Identify which cell holds the provided text, then report its (X, Y) central coordinate. 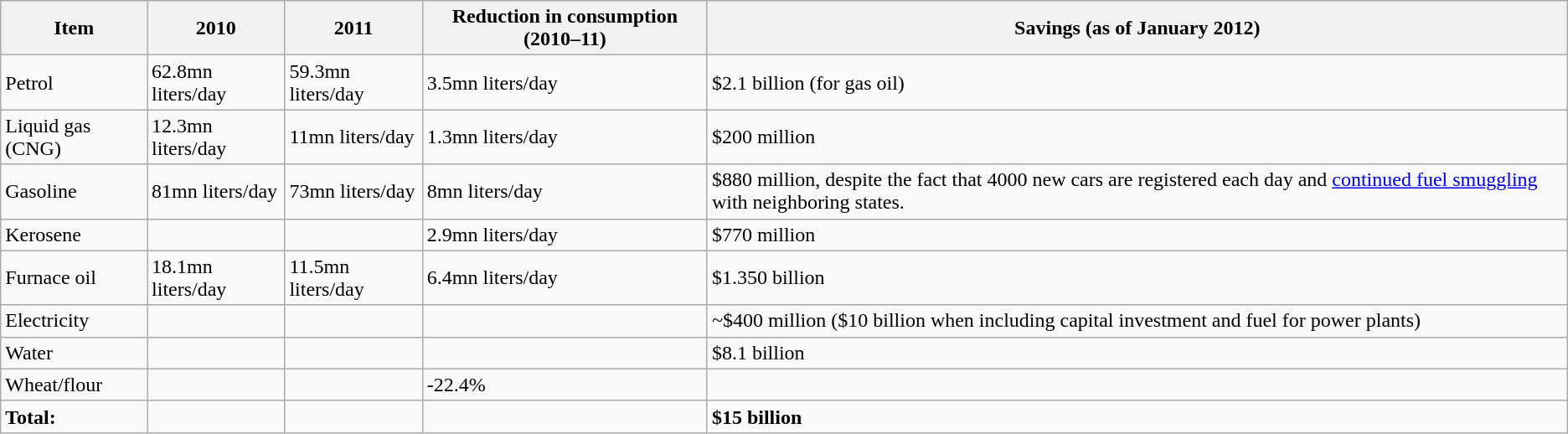
18.1mn liters/day (216, 278)
$880 million, despite the fact that 4000 new cars are registered each day and continued fuel smuggling with neighboring states. (1137, 191)
$1.350 billion (1137, 278)
Liquid gas (CNG) (74, 137)
$2.1 billion (for gas oil) (1137, 82)
81mn liters/day (216, 191)
Savings (as of January 2012) (1137, 28)
Item (74, 28)
$8.1 billion (1137, 353)
11.5mn liters/day (353, 278)
59.3mn liters/day (353, 82)
2.9mn liters/day (565, 235)
$200 million (1137, 137)
12.3mn liters/day (216, 137)
62.8mn liters/day (216, 82)
Water (74, 353)
3.5mn liters/day (565, 82)
73mn liters/day (353, 191)
$770 million (1137, 235)
Petrol (74, 82)
1.3mn liters/day (565, 137)
2010 (216, 28)
8mn liters/day (565, 191)
Reduction in consumption (2010–11) (565, 28)
Wheat/flour (74, 385)
Electricity (74, 321)
Furnace oil (74, 278)
6.4mn liters/day (565, 278)
2011 (353, 28)
-22.4% (565, 385)
Total: (74, 416)
11mn liters/day (353, 137)
~$400 million ($10 billion when including capital investment and fuel for power plants) (1137, 321)
Kerosene (74, 235)
Gasoline (74, 191)
$15 billion (1137, 416)
